Scan for the cell matching the given text and deliver its [X, Y] coordinate at center. 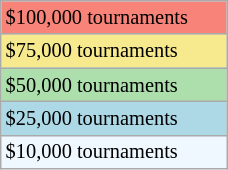
$25,000 tournaments [114, 118]
$50,000 tournaments [114, 85]
$10,000 tournaments [114, 152]
$100,000 tournaments [114, 17]
$75,000 tournaments [114, 51]
